Capture the cell that displays the provided text and extract its [x, y] central coordinate. 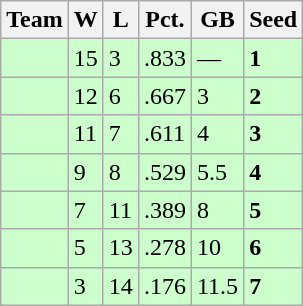
.833 [164, 58]
.667 [164, 96]
Seed [274, 20]
11.5 [217, 286]
1 [274, 58]
.529 [164, 172]
GB [217, 20]
9 [86, 172]
2 [274, 96]
.611 [164, 134]
Team [35, 20]
14 [120, 286]
.176 [164, 286]
.278 [164, 248]
10 [217, 248]
.389 [164, 210]
L [120, 20]
12 [86, 96]
Pct. [164, 20]
15 [86, 58]
5.5 [217, 172]
W [86, 20]
— [217, 58]
13 [120, 248]
